Detect which cell encompasses the target text, then output its (x, y) center coordinate. 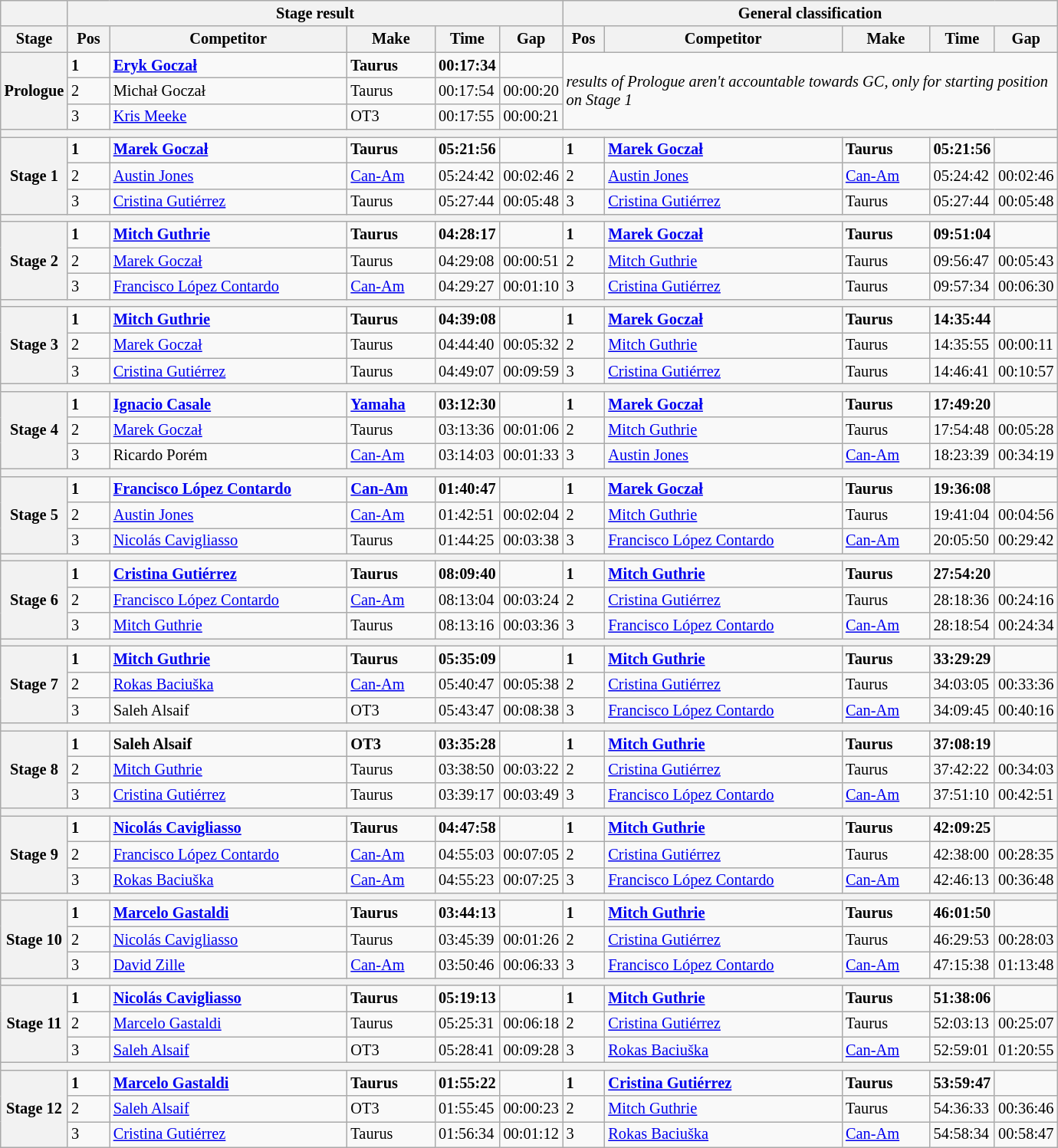
Stage 2 (34, 261)
01:20:55 (1026, 1050)
00:17:54 (467, 90)
00:05:38 (531, 685)
00:00:51 (531, 261)
00:29:42 (1026, 541)
04:39:08 (467, 320)
Stage 4 (34, 429)
52:59:01 (962, 1050)
46:29:53 (962, 939)
28:18:54 (962, 626)
Stage 5 (34, 515)
01:13:48 (1026, 965)
01:44:25 (467, 541)
00:08:38 (531, 710)
17:54:48 (962, 430)
00:01:33 (531, 456)
42:38:00 (962, 854)
00:28:35 (1026, 854)
05:40:47 (467, 685)
00:36:48 (1026, 880)
47:15:38 (962, 965)
04:47:58 (467, 828)
00:58:47 (1026, 1134)
00:01:12 (531, 1134)
Kris Meeke (228, 117)
46:01:50 (962, 913)
08:13:04 (467, 600)
00:04:56 (1026, 515)
01:56:34 (467, 1134)
09:51:04 (962, 235)
Stage 7 (34, 684)
54:36:33 (962, 1109)
42:46:13 (962, 880)
00:09:28 (531, 1050)
05:25:31 (467, 1024)
Stage 12 (34, 1109)
05:35:09 (467, 659)
00:00:21 (531, 117)
results of Prologue aren't accountable towards GC, only for starting position on Stage 1 (810, 90)
David Zille (228, 965)
Stage (34, 39)
00:03:22 (531, 769)
00:00:20 (531, 90)
00:36:46 (1026, 1109)
00:07:05 (531, 854)
03:35:28 (467, 744)
Michał Goczał (228, 90)
00:34:19 (1026, 456)
03:38:50 (467, 769)
37:08:19 (962, 744)
34:03:05 (962, 685)
28:18:36 (962, 600)
17:49:20 (962, 404)
00:00:23 (531, 1109)
53:59:47 (962, 1083)
14:35:44 (962, 320)
Stage 1 (34, 175)
00:10:57 (1026, 371)
04:29:08 (467, 261)
00:17:55 (467, 117)
00:01:26 (531, 939)
05:43:47 (467, 710)
00:05:43 (1026, 261)
19:36:08 (962, 489)
14:46:41 (962, 371)
05:28:41 (467, 1050)
00:34:03 (1026, 769)
00:01:10 (531, 286)
General classification (810, 13)
51:38:06 (962, 998)
00:06:33 (531, 965)
18:23:39 (962, 456)
01:40:47 (467, 489)
00:17:34 (467, 65)
01:55:45 (467, 1109)
Stage result (315, 13)
Stage 8 (34, 770)
52:03:13 (962, 1024)
Eryk Goczał (228, 65)
03:12:30 (467, 404)
00:06:18 (531, 1024)
04:29:27 (467, 286)
Stage 6 (34, 600)
20:05:50 (962, 541)
Ricardo Porém (228, 456)
Stage 11 (34, 1025)
00:33:36 (1026, 685)
00:01:06 (531, 430)
Stage 3 (34, 345)
Yamaha (391, 404)
03:14:03 (467, 456)
03:50:46 (467, 965)
00:28:03 (1026, 939)
00:24:34 (1026, 626)
00:24:16 (1026, 600)
00:40:16 (1026, 710)
Ignacio Casale (228, 404)
19:41:04 (962, 515)
00:07:25 (531, 880)
03:45:39 (467, 939)
00:09:59 (531, 371)
04:55:23 (467, 880)
54:58:34 (962, 1134)
00:25:07 (1026, 1024)
00:05:32 (531, 345)
00:03:36 (531, 626)
00:03:49 (531, 795)
00:02:04 (531, 515)
04:49:07 (467, 371)
Prologue (34, 90)
42:09:25 (962, 828)
Stage 9 (34, 854)
Stage 10 (34, 939)
01:55:22 (467, 1083)
09:57:34 (962, 286)
09:56:47 (962, 261)
00:06:30 (1026, 286)
05:19:13 (467, 998)
00:42:51 (1026, 795)
33:29:29 (962, 659)
04:28:17 (467, 235)
37:51:10 (962, 795)
00:03:24 (531, 600)
08:09:40 (467, 574)
37:42:22 (962, 769)
14:35:55 (962, 345)
01:42:51 (467, 515)
00:00:11 (1026, 345)
34:09:45 (962, 710)
03:13:36 (467, 430)
00:03:38 (531, 541)
00:05:28 (1026, 430)
03:44:13 (467, 913)
04:55:03 (467, 854)
27:54:20 (962, 574)
08:13:16 (467, 626)
04:44:40 (467, 345)
03:39:17 (467, 795)
